Determine the (X, Y) coordinate at the center of the cell enclosing the given text.  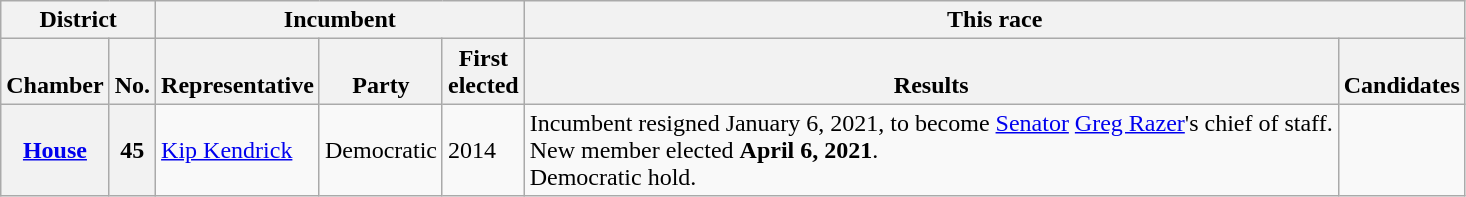
Results (931, 72)
Incumbent (340, 20)
2014 (483, 150)
Party (380, 72)
House (55, 150)
Kip Kendrick (238, 150)
Candidates (1402, 72)
This race (994, 20)
Representative (238, 72)
Firstelected (483, 72)
Chamber (55, 72)
No. (132, 72)
Incumbent resigned January 6, 2021, to become Senator Greg Razer's chief of staff.New member elected April 6, 2021.Democratic hold. (931, 150)
45 (132, 150)
Democratic (380, 150)
District (78, 20)
